Extract the [x, y] coordinate from the center of the cell holding the provided text.  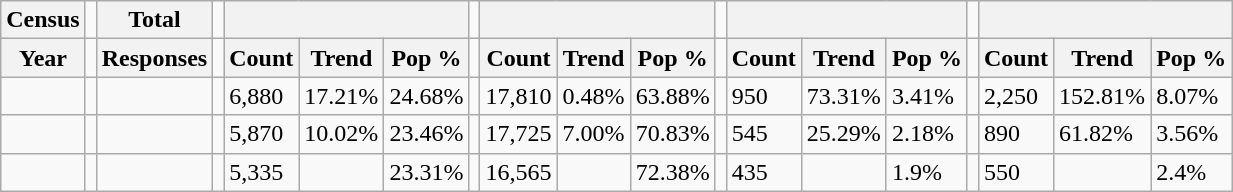
17.21% [342, 96]
Responses [154, 58]
Year [43, 58]
950 [764, 96]
0.48% [594, 96]
63.88% [672, 96]
890 [1016, 134]
152.81% [1102, 96]
1.9% [926, 172]
73.31% [844, 96]
23.31% [426, 172]
17,725 [518, 134]
6,880 [262, 96]
24.68% [426, 96]
10.02% [342, 134]
3.41% [926, 96]
5,870 [262, 134]
2.18% [926, 134]
7.00% [594, 134]
545 [764, 134]
25.29% [844, 134]
2.4% [1192, 172]
61.82% [1102, 134]
435 [764, 172]
3.56% [1192, 134]
70.83% [672, 134]
5,335 [262, 172]
550 [1016, 172]
Total [154, 20]
17,810 [518, 96]
8.07% [1192, 96]
72.38% [672, 172]
2,250 [1016, 96]
23.46% [426, 134]
Census [43, 20]
16,565 [518, 172]
